For the text-containing cell, return its midpoint in (X, Y) coordinate format. 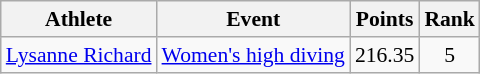
Lysanne Richard (79, 55)
Points (384, 19)
Rank (450, 19)
216.35 (384, 55)
Women's high diving (254, 55)
Athlete (79, 19)
5 (450, 55)
Event (254, 19)
